Detect which cell encompasses the target text, then output its [X, Y] center coordinate. 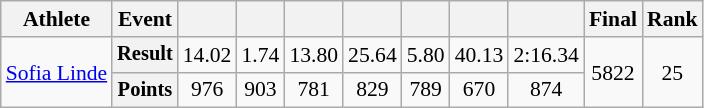
13.80 [314, 55]
Points [145, 90]
Final [613, 19]
2:16.34 [546, 55]
25.64 [372, 55]
903 [260, 90]
670 [480, 90]
40.13 [480, 55]
789 [426, 90]
Athlete [56, 19]
1.74 [260, 55]
Result [145, 55]
874 [546, 90]
781 [314, 90]
5822 [613, 72]
5.80 [426, 55]
14.02 [208, 55]
Sofia Linde [56, 72]
976 [208, 90]
25 [672, 72]
Event [145, 19]
Rank [672, 19]
829 [372, 90]
